Determine the (X, Y) coordinate at the center of the cell enclosing the given text.  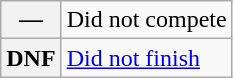
— (31, 20)
Did not compete (146, 20)
DNF (31, 58)
Did not finish (146, 58)
